Capture the cell that displays the provided text and extract its [x, y] central coordinate. 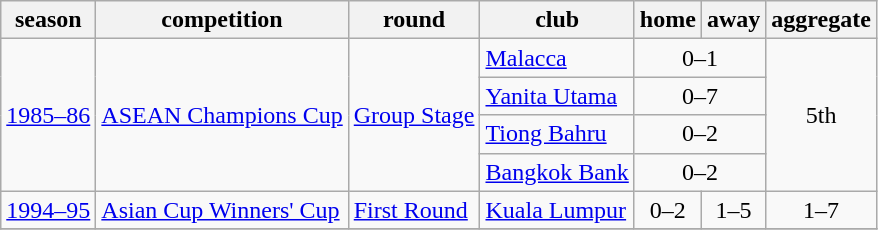
0–1 [700, 58]
First Round [414, 210]
competition [222, 20]
aggregate [822, 20]
ASEAN Champions Cup [222, 115]
0–7 [700, 96]
5th [822, 115]
Group Stage [414, 115]
Yanita Utama [557, 96]
1994–95 [48, 210]
Tiong Bahru [557, 134]
1–5 [733, 210]
home [668, 20]
season [48, 20]
Asian Cup Winners' Cup [222, 210]
1–7 [822, 210]
round [414, 20]
away [733, 20]
club [557, 20]
1985–86 [48, 115]
Kuala Lumpur [557, 210]
Malacca [557, 58]
Bangkok Bank [557, 172]
